From the cell containing the given text, extract its center point as [x, y] coordinate. 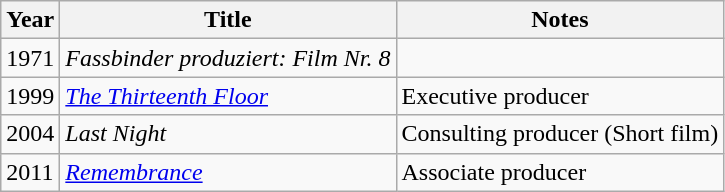
Associate producer [560, 172]
1971 [30, 58]
2004 [30, 134]
Title [228, 20]
Executive producer [560, 96]
Year [30, 20]
Consulting producer (Short film) [560, 134]
1999 [30, 96]
Fassbinder produziert: Film Nr. 8 [228, 58]
Last Night [228, 134]
Remembrance [228, 172]
2011 [30, 172]
The Thirteenth Floor [228, 96]
Notes [560, 20]
